Return (X, Y) of the center of cell containing provided text 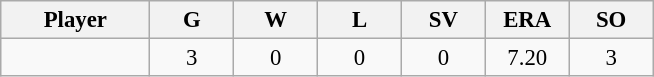
L (360, 20)
Player (76, 20)
ERA (527, 20)
7.20 (527, 58)
W (276, 20)
G (192, 20)
SV (443, 20)
SO (611, 20)
